Output the [x, y] coordinate of the center of the cell containing the given text.  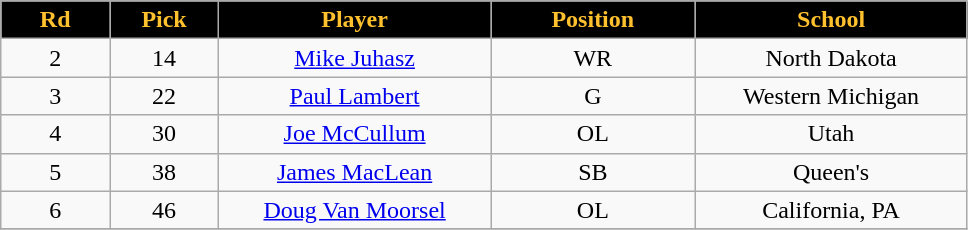
Joe McCullum [354, 134]
Paul Lambert [354, 96]
Utah [831, 134]
6 [56, 210]
Mike Juhasz [354, 58]
38 [164, 172]
G [593, 96]
4 [56, 134]
46 [164, 210]
California, PA [831, 210]
SB [593, 172]
WR [593, 58]
School [831, 20]
3 [56, 96]
Position [593, 20]
Rd [56, 20]
Queen's [831, 172]
22 [164, 96]
30 [164, 134]
James MacLean [354, 172]
Western Michigan [831, 96]
North Dakota [831, 58]
5 [56, 172]
14 [164, 58]
Doug Van Moorsel [354, 210]
Pick [164, 20]
Player [354, 20]
2 [56, 58]
